Output the [x, y] coordinate of the center of the cell containing the given text.  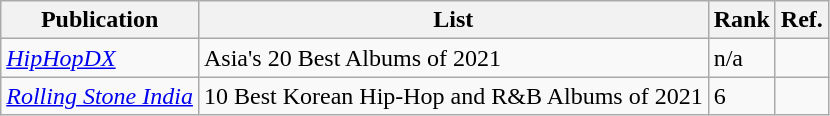
HipHopDX [100, 58]
10 Best Korean Hip-Hop and R&B Albums of 2021 [453, 96]
Rank [742, 20]
Ref. [802, 20]
Asia's 20 Best Albums of 2021 [453, 58]
Rolling Stone India [100, 96]
6 [742, 96]
n/a [742, 58]
Publication [100, 20]
List [453, 20]
